Output the [X, Y] coordinate of the center of the cell containing the given text.  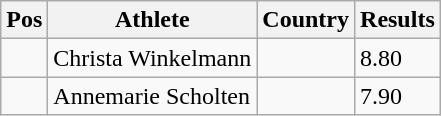
Results [398, 20]
Country [306, 20]
Pos [24, 20]
Christa Winkelmann [152, 58]
Annemarie Scholten [152, 96]
8.80 [398, 58]
Athlete [152, 20]
7.90 [398, 96]
